Output the [x, y] coordinate of the center of the cell containing the given text.  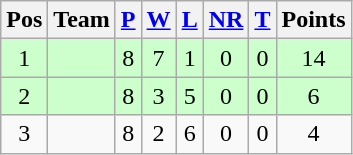
7 [158, 58]
Team [82, 20]
Points [314, 20]
L [190, 20]
5 [190, 96]
W [158, 20]
T [262, 20]
Pos [24, 20]
P [128, 20]
4 [314, 134]
14 [314, 58]
NR [226, 20]
